Detect which cell encompasses the target text, then output its (X, Y) center coordinate. 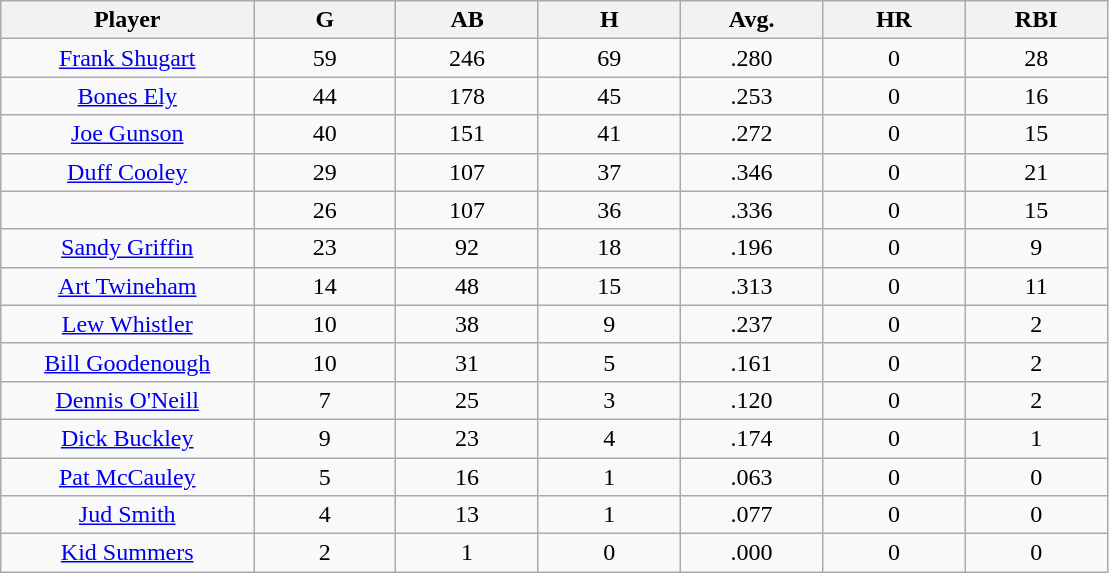
AB (467, 20)
Player (128, 20)
11 (1036, 286)
Frank Shugart (128, 58)
14 (325, 286)
G (325, 20)
.237 (751, 324)
151 (467, 134)
Bones Ely (128, 96)
.120 (751, 400)
37 (609, 172)
.000 (751, 553)
28 (1036, 58)
.174 (751, 438)
H (609, 20)
38 (467, 324)
44 (325, 96)
Kid Summers (128, 553)
HR (894, 20)
Bill Goodenough (128, 362)
13 (467, 515)
246 (467, 58)
.313 (751, 286)
31 (467, 362)
178 (467, 96)
.077 (751, 515)
26 (325, 210)
29 (325, 172)
Sandy Griffin (128, 248)
RBI (1036, 20)
.336 (751, 210)
.063 (751, 477)
Art Twineham (128, 286)
.272 (751, 134)
36 (609, 210)
69 (609, 58)
.280 (751, 58)
Joe Gunson (128, 134)
3 (609, 400)
.161 (751, 362)
25 (467, 400)
41 (609, 134)
Lew Whistler (128, 324)
59 (325, 58)
45 (609, 96)
Dennis O'Neill (128, 400)
.346 (751, 172)
Avg. (751, 20)
40 (325, 134)
92 (467, 248)
48 (467, 286)
.196 (751, 248)
7 (325, 400)
Duff Cooley (128, 172)
Pat McCauley (128, 477)
21 (1036, 172)
.253 (751, 96)
Dick Buckley (128, 438)
Jud Smith (128, 515)
18 (609, 248)
